Return the (X, Y) coordinate for the center point of the cell that contains the specified text.  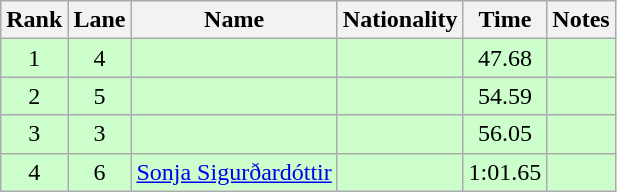
56.05 (505, 134)
Rank (34, 20)
2 (34, 96)
Sonja Sigurðardóttir (234, 172)
5 (100, 96)
54.59 (505, 96)
Name (234, 20)
Nationality (400, 20)
1:01.65 (505, 172)
Lane (100, 20)
1 (34, 58)
47.68 (505, 58)
6 (100, 172)
Notes (581, 20)
Time (505, 20)
